Search for the cell housing the specified text and yield its [x, y] center coordinate. 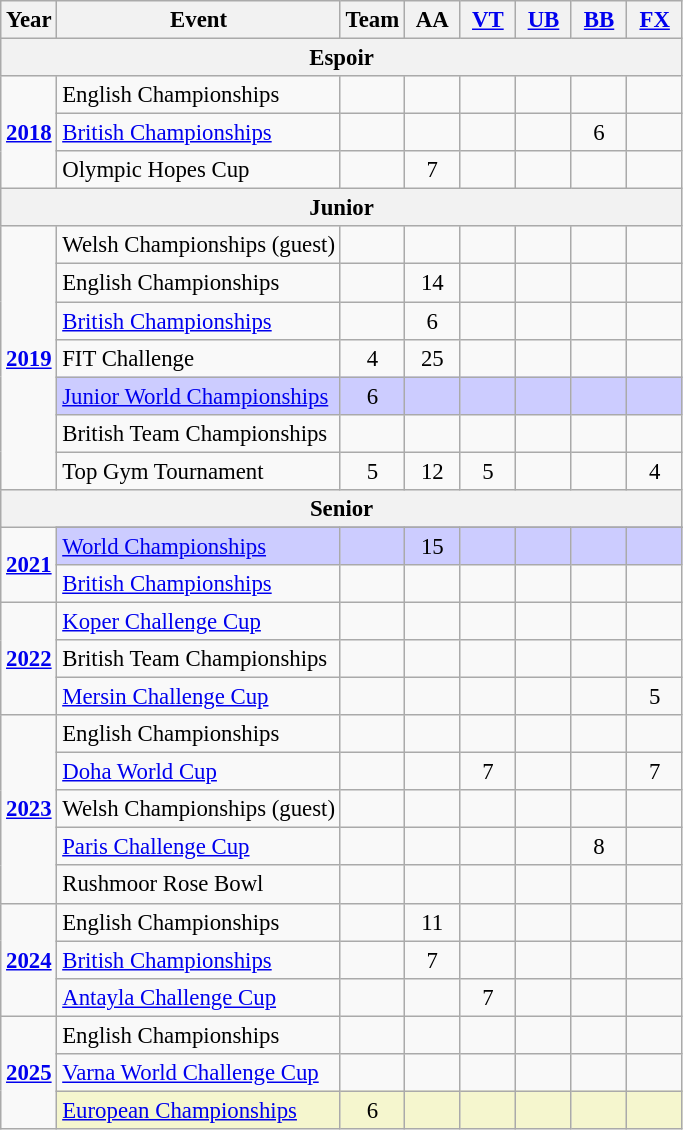
Koper Challenge Cup [198, 621]
2019 [29, 358]
World Championships [198, 546]
FIT Challenge [198, 358]
Mersin Challenge Cup [198, 697]
15 [432, 546]
Top Gym Tournament [198, 471]
14 [432, 283]
Junior World Championships [198, 396]
2023 [29, 809]
25 [432, 358]
Olympic Hopes Cup [198, 170]
2025 [29, 1072]
Year [29, 20]
Team [372, 20]
European Championships [198, 1110]
12 [432, 471]
VT [488, 20]
Doha World Cup [198, 772]
UB [544, 20]
Junior [342, 208]
Rushmoor Rose Bowl [198, 885]
11 [432, 922]
2024 [29, 960]
FX [655, 20]
Event [198, 20]
Senior [342, 509]
Paris Challenge Cup [198, 847]
AA [432, 20]
Espoir [342, 58]
BB [599, 20]
2018 [29, 132]
Varna World Challenge Cup [198, 1073]
2021 [29, 564]
Antayla Challenge Cup [198, 997]
8 [599, 847]
2022 [29, 658]
